Extract the (X, Y) coordinate from the center of the cell holding the provided text.  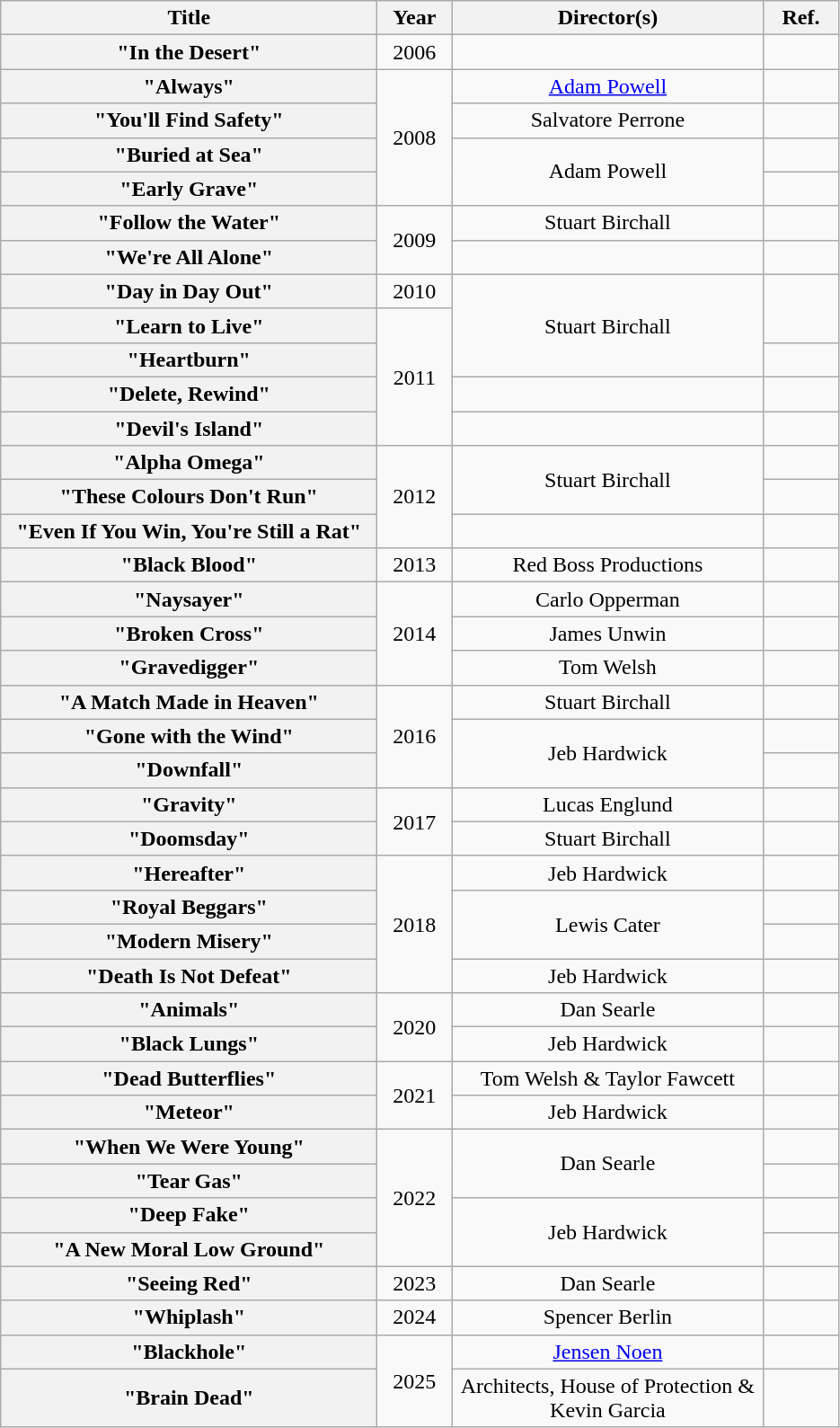
"Day in Day Out" (189, 291)
"Animals" (189, 1010)
"Gravedigger" (189, 668)
"These Colours Don't Run" (189, 497)
"Brain Dead" (189, 1398)
"Heartburn" (189, 359)
Director(s) (607, 18)
"Doomsday" (189, 838)
"Black Lungs" (189, 1044)
"When We Were Young" (189, 1147)
"Deep Fake" (189, 1215)
"A New Moral Low Ground" (189, 1249)
"Whiplash" (189, 1317)
"Modern Misery" (189, 941)
2014 (415, 634)
"Learn to Live" (189, 325)
"Hereafter" (189, 873)
"Death Is Not Defeat" (189, 975)
2011 (415, 377)
2008 (415, 137)
"We're All Alone" (189, 257)
"Always" (189, 86)
2024 (415, 1317)
"Gravity" (189, 804)
Title (189, 18)
Ref. (801, 18)
Tom Welsh & Taylor Fawcett (607, 1078)
"Even If You Win, You're Still a Rat" (189, 531)
"Broken Cross" (189, 634)
"Dead Butterflies" (189, 1078)
"Downfall" (189, 770)
"A Match Made in Heaven" (189, 702)
2010 (415, 291)
"Devil's Island" (189, 429)
"Black Blood" (189, 565)
"Gone with the Wind" (189, 736)
Carlo Opperman (607, 599)
2009 (415, 240)
2022 (415, 1198)
"Blackhole" (189, 1352)
Jensen Noen (607, 1352)
2016 (415, 736)
2018 (415, 924)
Year (415, 18)
Lucas Englund (607, 804)
James Unwin (607, 634)
Tom Welsh (607, 668)
"Follow the Water" (189, 223)
"Tear Gas" (189, 1181)
"Royal Beggars" (189, 907)
2013 (415, 565)
"Alpha Omega" (189, 463)
"Early Grave" (189, 189)
Red Boss Productions (607, 565)
Salvatore Perrone (607, 120)
2021 (415, 1095)
2006 (415, 52)
"Delete, Rewind" (189, 394)
"Seeing Red" (189, 1283)
"Buried at Sea" (189, 155)
"In the Desert" (189, 52)
"Meteor" (189, 1113)
Spencer Berlin (607, 1317)
2012 (415, 497)
2025 (415, 1380)
"You'll Find Safety" (189, 120)
"Naysayer" (189, 599)
Architects, House of Protection & Kevin Garcia (607, 1398)
2020 (415, 1027)
Lewis Cater (607, 924)
2023 (415, 1283)
2017 (415, 821)
